Extract the (X, Y) coordinate from the center of the cell holding the provided text.  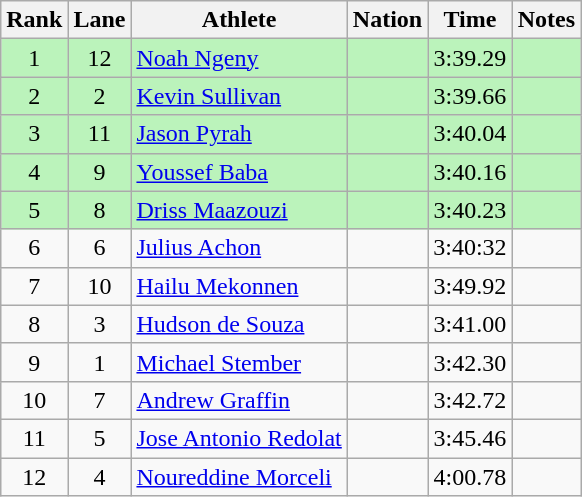
3:40:32 (470, 248)
3:40.16 (470, 172)
3:49.92 (470, 286)
Time (470, 20)
Noah Ngeny (239, 58)
3:41.00 (470, 324)
3:42.72 (470, 400)
Notes (546, 20)
Julius Achon (239, 248)
3:42.30 (470, 362)
Lane (100, 20)
3:40.23 (470, 210)
Jason Pyrah (239, 134)
Noureddine Morceli (239, 477)
3:39.29 (470, 58)
Rank (34, 20)
Hailu Mekonnen (239, 286)
Kevin Sullivan (239, 96)
Youssef Baba (239, 172)
4:00.78 (470, 477)
Hudson de Souza (239, 324)
Andrew Graffin (239, 400)
3:39.66 (470, 96)
3:40.04 (470, 134)
3:45.46 (470, 438)
Jose Antonio Redolat (239, 438)
Driss Maazouzi (239, 210)
Athlete (239, 20)
Nation (387, 20)
Michael Stember (239, 362)
